Return [x, y] of the center of cell containing provided text 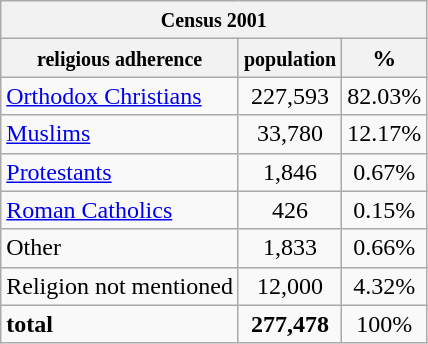
Protestants [120, 172]
12,000 [290, 286]
4.32% [384, 286]
Orthodox Christians [120, 96]
0.67% [384, 172]
426 [290, 210]
population [290, 58]
total [120, 324]
Religion not mentioned [120, 286]
227,593 [290, 96]
277,478 [290, 324]
Other [120, 248]
0.66% [384, 248]
82.03% [384, 96]
1,833 [290, 248]
Roman Catholics [120, 210]
Muslims [120, 134]
% [384, 58]
100% [384, 324]
12.17% [384, 134]
Census 2001 [214, 20]
0.15% [384, 210]
1,846 [290, 172]
religious adherence [120, 58]
33,780 [290, 134]
